Determine the [x, y] coordinate at the center of the cell enclosing the given text.  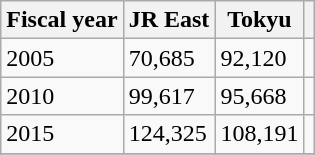
2015 [62, 134]
Fiscal year [62, 20]
2010 [62, 96]
99,617 [169, 96]
92,120 [260, 58]
JR East [169, 20]
70,685 [169, 58]
108,191 [260, 134]
2005 [62, 58]
Tokyu [260, 20]
124,325 [169, 134]
95,668 [260, 96]
